From the cell containing the given text, extract its center point as [X, Y] coordinate. 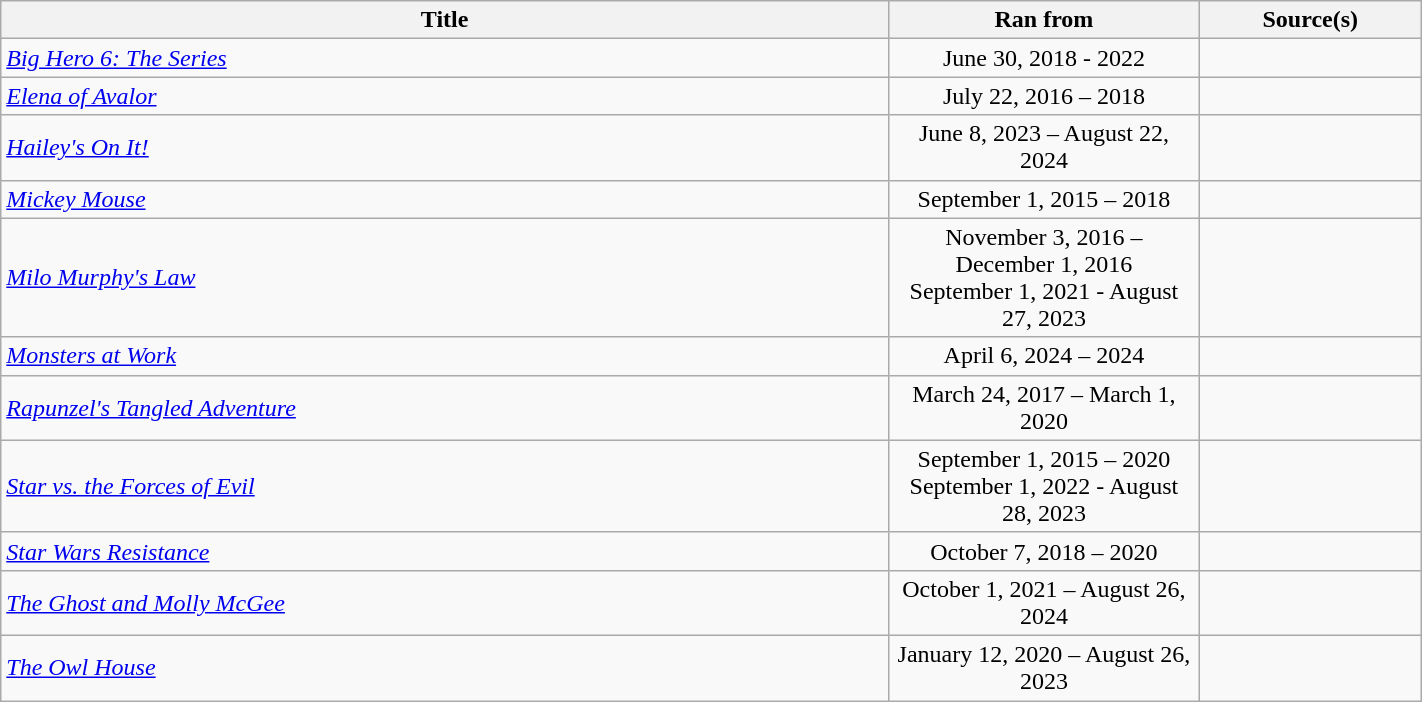
June 8, 2023 – August 22, 2024 [1044, 148]
March 24, 2017 – March 1, 2020 [1044, 408]
Milo Murphy's Law [445, 278]
June 30, 2018 - 2022 [1044, 58]
September 1, 2015 – 2018 [1044, 199]
Rapunzel's Tangled Adventure [445, 408]
Star vs. the Forces of Evil [445, 486]
Title [445, 20]
November 3, 2016 – December 1, 2016September 1, 2021 - August 27, 2023 [1044, 278]
Star Wars Resistance [445, 551]
Hailey's On It! [445, 148]
July 22, 2016 – 2018 [1044, 96]
Big Hero 6: The Series [445, 58]
April 6, 2024 – 2024 [1044, 356]
Elena of Avalor [445, 96]
The Owl House [445, 668]
Mickey Mouse [445, 199]
September 1, 2015 – 2020September 1, 2022 - August 28, 2023 [1044, 486]
October 1, 2021 – August 26, 2024 [1044, 602]
October 7, 2018 – 2020 [1044, 551]
Ran from [1044, 20]
January 12, 2020 – August 26, 2023 [1044, 668]
Source(s) [1310, 20]
Monsters at Work [445, 356]
The Ghost and Molly McGee [445, 602]
